Return (x, y) of the center of cell containing provided text 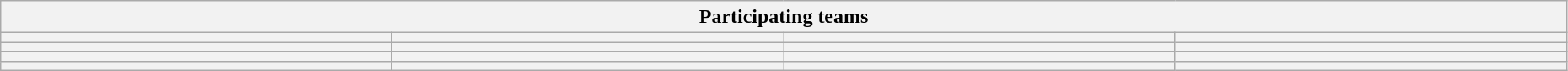
Participating teams (784, 17)
